Detect which cell encompasses the target text, then output its [x, y] center coordinate. 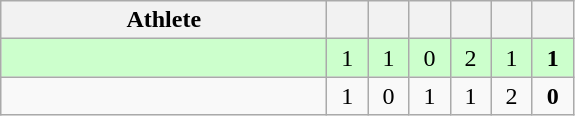
Athlete [164, 20]
